Provide the [X, Y] coordinate of the cell's center where the given text is located.  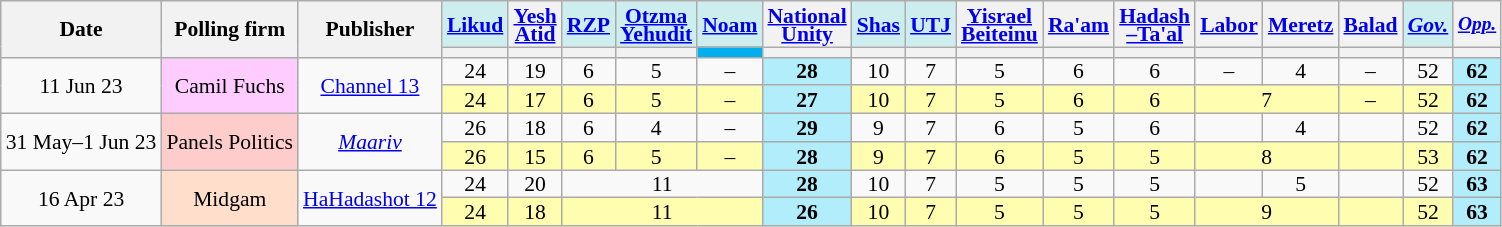
15 [534, 156]
16 Apr 23 [82, 198]
Maariv [370, 142]
17 [534, 100]
20 [534, 184]
Noam [730, 24]
11 Jun 23 [82, 85]
Publisher [370, 29]
Opp. [1477, 24]
Balad [1370, 24]
Date [82, 29]
OtzmaYehudit [656, 24]
UTJ [930, 24]
Shas [878, 24]
YeshAtid [534, 24]
27 [806, 100]
YisraelBeiteinu [1000, 24]
NationalUnity [806, 24]
Polling firm [230, 29]
31 May–1 Jun 23 [82, 142]
Meretz [1301, 24]
Gov. [1428, 24]
HaHadashot 12 [370, 198]
8 [1266, 156]
Hadash–Ta'al [1154, 24]
Likud [476, 24]
Channel 13 [370, 85]
Ra'am [1078, 24]
RZP [588, 24]
Panels Politics [230, 142]
Labor [1229, 24]
29 [806, 128]
Camil Fuchs [230, 85]
53 [1428, 156]
19 [534, 71]
Midgam [230, 198]
